From the cell containing the given text, extract its center point as [X, Y] coordinate. 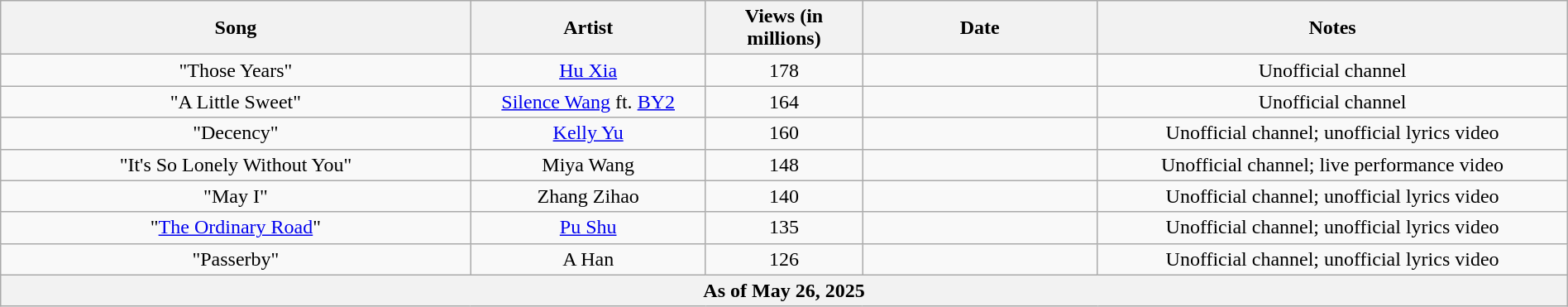
"The Ordinary Road" [236, 228]
Artist [588, 28]
Views (in millions) [784, 28]
178 [784, 70]
135 [784, 228]
Silence Wang ft. BY2 [588, 102]
"May I" [236, 196]
140 [784, 196]
As of May 26, 2025 [784, 290]
Pu Shu [588, 228]
"A Little Sweet" [236, 102]
Unofficial channel; live performance video [1332, 165]
Miya Wang [588, 165]
Zhang Zihao [588, 196]
Kelly Yu [588, 133]
Date [980, 28]
Notes [1332, 28]
Song [236, 28]
A Han [588, 259]
"Decency" [236, 133]
160 [784, 133]
164 [784, 102]
Hu Xia [588, 70]
"It's So Lonely Without You" [236, 165]
148 [784, 165]
"Those Years" [236, 70]
126 [784, 259]
"Passerby" [236, 259]
